Scan for the cell matching the given text and deliver its [X, Y] coordinate at center. 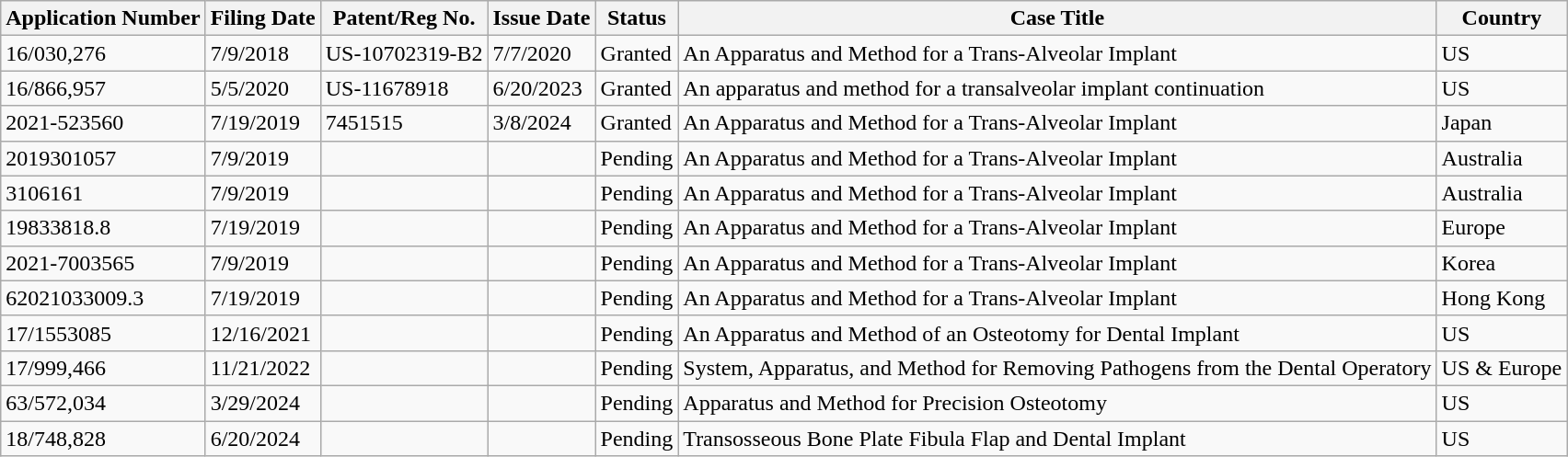
12/16/2021 [263, 333]
Europe [1502, 228]
6/20/2023 [541, 88]
Apparatus and Method for Precision Osteotomy [1057, 403]
Filing Date [263, 18]
Application Number [103, 18]
7451515 [404, 123]
2021-7003565 [103, 263]
Case Title [1057, 18]
18/748,828 [103, 439]
5/5/2020 [263, 88]
An apparatus and method for a transalveolar implant continuation [1057, 88]
Patent/Reg No. [404, 18]
17/999,466 [103, 368]
3106161 [103, 193]
7/7/2020 [541, 53]
Country [1502, 18]
3/8/2024 [541, 123]
19833818.8 [103, 228]
Issue Date [541, 18]
2019301057 [103, 158]
16/030,276 [103, 53]
6/20/2024 [263, 439]
16/866,957 [103, 88]
Status [637, 18]
11/21/2022 [263, 368]
An Apparatus and Method of an Osteotomy for Dental Implant [1057, 333]
Japan [1502, 123]
Transosseous Bone Plate Fibula Flap and Dental Implant [1057, 439]
3/29/2024 [263, 403]
US-10702319-B2 [404, 53]
Korea [1502, 263]
17/1553085 [103, 333]
63/572,034 [103, 403]
System, Apparatus, and Method for Removing Pathogens from the Dental Operatory [1057, 368]
US & Europe [1502, 368]
7/9/2018 [263, 53]
US-11678918 [404, 88]
Hong Kong [1502, 298]
62021033009.3 [103, 298]
2021-523560 [103, 123]
